Output the (X, Y) coordinate of the center of the cell containing the given text.  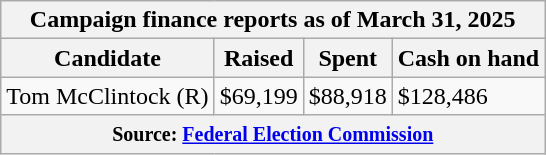
Campaign finance reports as of March 31, 2025 (273, 20)
$88,918 (348, 96)
Candidate (108, 58)
Cash on hand (468, 58)
Raised (258, 58)
$128,486 (468, 96)
Spent (348, 58)
$69,199 (258, 96)
Source: Federal Election Commission (273, 134)
Tom McClintock (R) (108, 96)
